Capture the cell that displays the provided text and extract its [x, y] central coordinate. 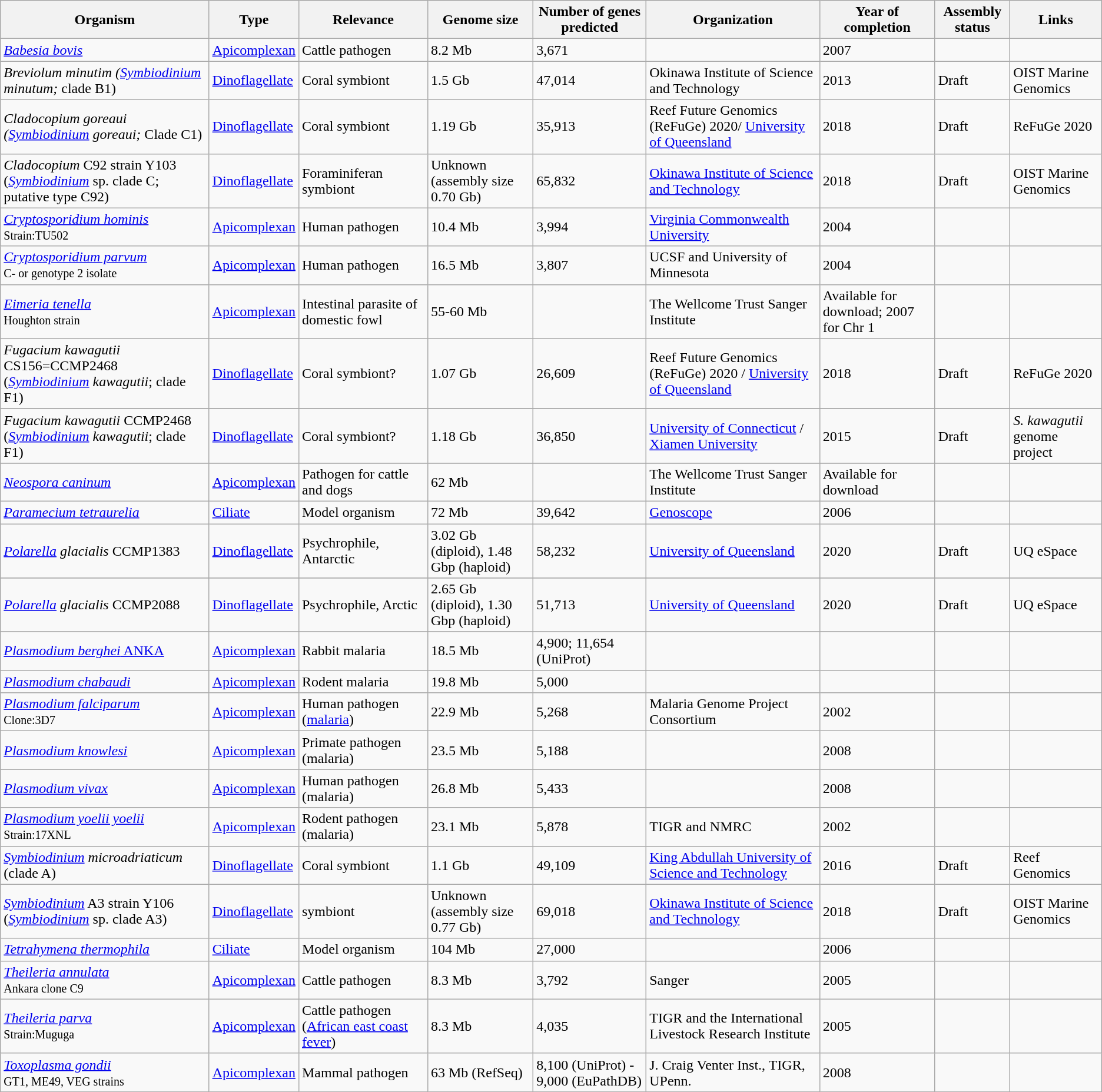
Babesia bovis [105, 50]
39,642 [590, 512]
104 Mb [480, 950]
5,878 [590, 827]
18.5 Mb [480, 651]
Unknown (assembly size 0.77 Gb) [480, 911]
Psychrophile, Antarctic [363, 551]
72 Mb [480, 512]
47,014 [590, 80]
26.8 Mb [480, 789]
55-60 Mb [480, 311]
Theileria parvaStrain:Muguga [105, 1026]
Rabbit malaria [363, 651]
5,433 [590, 789]
TIGR and NMRC [733, 827]
King Abdullah University of Science and Technology [733, 865]
Malaria Genome Project Consortium [733, 712]
2.65 Gb (diploid), 1.30 Gbp (haploid) [480, 605]
J. Craig Venter Inst., TIGR, UPenn. [733, 1073]
Available for download; 2007 for Chr 1 [877, 311]
symbiont [363, 911]
Reef Future Genomics (ReFuGe) 2020 / University of Queensland [733, 373]
51,713 [590, 605]
Tetrahymena thermophila [105, 950]
3,994 [590, 227]
Fugacium kawagutii CCMP2468 (Symbiodinium kawagutii; clade F1) [105, 436]
Rodent malaria [363, 682]
5,268 [590, 712]
3,792 [590, 980]
62 Mb [480, 482]
63 Mb (RefSeq) [480, 1073]
TIGR and the International Livestock Research Institute [733, 1026]
Type [254, 20]
Plasmodium knowlesi [105, 750]
1.5 Gb [480, 80]
58,232 [590, 551]
Genome size [480, 20]
Virginia Commonwealth University [733, 227]
5,000 [590, 682]
Theileria annulataAnkara clone C9 [105, 980]
S. kawagutii genome project [1056, 436]
4,035 [590, 1026]
Rodent pathogen (malaria) [363, 827]
University of Connecticut / Xiamen University [733, 436]
Plasmodium falciparumClone:3D7 [105, 712]
2015 [877, 436]
Plasmodium chabaudi [105, 682]
Unknown (assembly size 0.70 Gb) [480, 181]
Fugacium kawagutii CS156=CCMP2468 (Symbiodinium kawagutii; clade F1) [105, 373]
Symbiodinium A3 strain Y106 (Symbiodinium sp. clade A3) [105, 911]
Links [1056, 20]
Polarella glacialis CCMP2088 [105, 605]
19.8 Mb [480, 682]
Available for download [877, 482]
Breviolum minutim (Symbiodinium minutum; clade B1) [105, 80]
Relevance [363, 20]
3,671 [590, 50]
23.1 Mb [480, 827]
4,900; 11,654 (UniProt) [590, 651]
Polarella glacialis CCMP1383 [105, 551]
Primate pathogen (malaria) [363, 750]
22.9 Mb [480, 712]
10.4 Mb [480, 227]
27,000 [590, 950]
3.02 Gb (diploid), 1.48 Gbp (haploid) [480, 551]
Reef Future Genomics (ReFuGe) 2020/ University of Queensland [733, 127]
Assembly status [972, 20]
1.07 Gb [480, 373]
Cattle pathogen (African east coast fever) [363, 1026]
Reef Genomics [1056, 865]
3,807 [590, 265]
Cryptosporidium hominisStrain:TU502 [105, 227]
8.2 Mb [480, 50]
1.18 Gb [480, 436]
Cladocopium C92 strain Y103 (Symbiodinium sp. clade C; putative type C92) [105, 181]
69,018 [590, 911]
Neospora caninum [105, 482]
5,188 [590, 750]
35,913 [590, 127]
23.5 Mb [480, 750]
1.1 Gb [480, 865]
2013 [877, 80]
2007 [877, 50]
Intestinal parasite of domestic fowl [363, 311]
Organism [105, 20]
Paramecium tetraurelia [105, 512]
36,850 [590, 436]
2016 [877, 865]
UCSF and University of Minnesota [733, 265]
Cladocopium goreaui (Symbiodinium goreaui; Clade C1) [105, 127]
Plasmodium berghei ANKA [105, 651]
Plasmodium vivax [105, 789]
Psychrophile, Arctic [363, 605]
Eimeria tenellaHoughton strain [105, 311]
26,609 [590, 373]
Number of genes predicted [590, 20]
Toxoplasma gondiiGT1, ME49, VEG strains [105, 1073]
Plasmodium yoelii yoeliiStrain:17XNL [105, 827]
16.5 Mb [480, 265]
65,832 [590, 181]
Year of completion [877, 20]
49,109 [590, 865]
Sanger [733, 980]
Organization [733, 20]
Pathogen for cattle and dogs [363, 482]
Mammal pathogen [363, 1073]
Foraminiferan symbiont [363, 181]
Symbiodinium microadriaticum (clade A) [105, 865]
Cryptosporidium parvumC- or genotype 2 isolate [105, 265]
Genoscope [733, 512]
1.19 Gb [480, 127]
8,100 (UniProt) - 9,000 (EuPathDB) [590, 1073]
